Scan for the cell matching the given text and deliver its (x, y) coordinate at center. 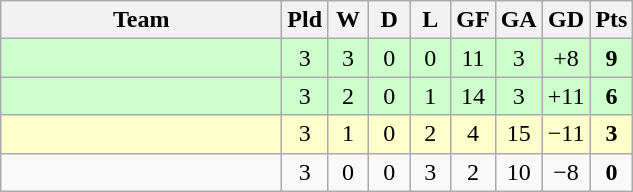
L (430, 20)
9 (612, 58)
+8 (566, 58)
15 (518, 134)
4 (473, 134)
GD (566, 20)
14 (473, 96)
10 (518, 172)
11 (473, 58)
Team (142, 20)
D (390, 20)
Pts (612, 20)
+11 (566, 96)
−8 (566, 172)
−11 (566, 134)
6 (612, 96)
W (348, 20)
GA (518, 20)
GF (473, 20)
Pld (305, 20)
